Identify which cell holds the provided text, then report its (X, Y) central coordinate. 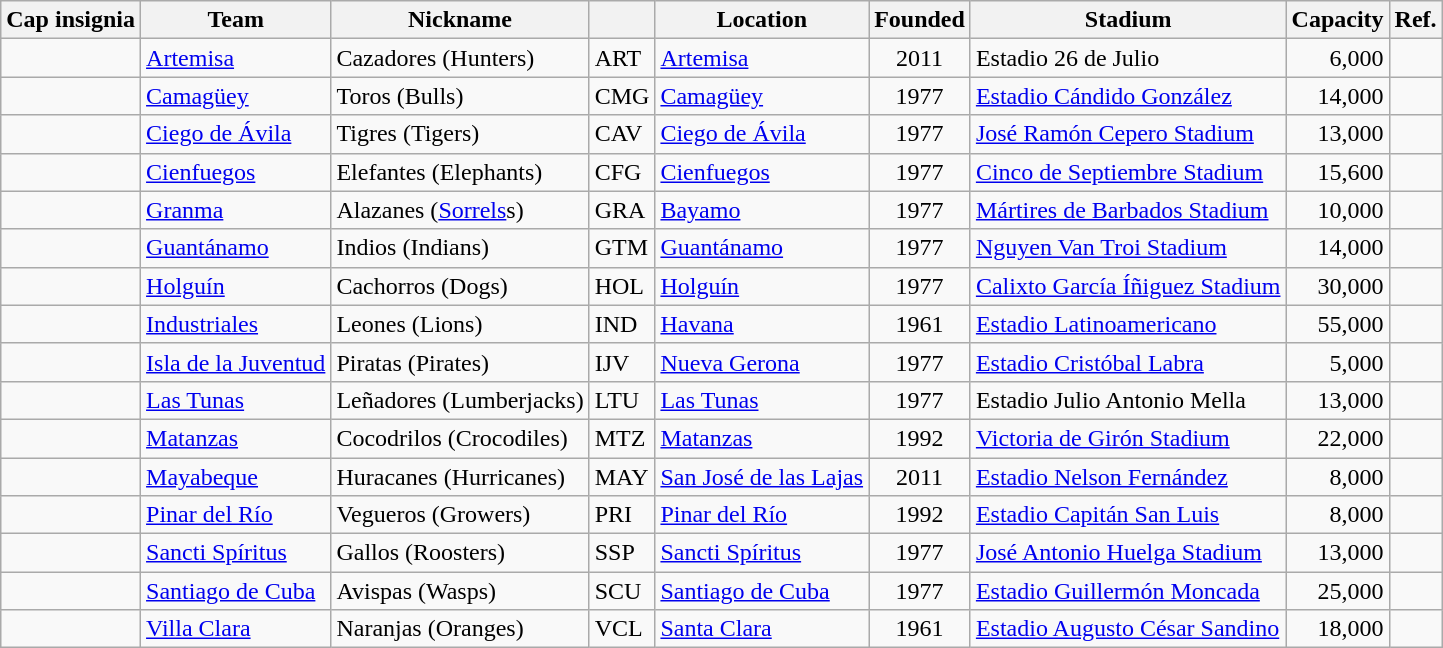
10,000 (1338, 210)
Location (762, 20)
Huracanes (Hurricanes) (460, 477)
Stadium (1128, 20)
Estadio Guillermón Moncada (1128, 591)
VCL (622, 629)
Cazadores (Hunters) (460, 58)
22,000 (1338, 438)
Santa Clara (762, 629)
55,000 (1338, 324)
Capacity (1338, 20)
Nueva Gerona (762, 362)
Ref. (1416, 20)
Estadio Julio Antonio Mella (1128, 400)
30,000 (1338, 286)
CAV (622, 134)
PRI (622, 515)
GRA (622, 210)
15,600 (1338, 172)
6,000 (1338, 58)
Estadio Augusto César Sandino (1128, 629)
Estadio 26 de Julio (1128, 58)
Estadio Capitán San Luis (1128, 515)
José Antonio Huelga Stadium (1128, 553)
Alazanes (Sorrelss) (460, 210)
Toros (Bulls) (460, 96)
Mártires de Barbados Stadium (1128, 210)
Cachorros (Dogs) (460, 286)
Cinco de Septiembre Stadium (1128, 172)
Gallos (Roosters) (460, 553)
Bayamo (762, 210)
SSP (622, 553)
GTM (622, 248)
Cap insignia (71, 20)
Nickname (460, 20)
Nguyen Van Troi Stadium (1128, 248)
5,000 (1338, 362)
Leones (Lions) (460, 324)
25,000 (1338, 591)
Villa Clara (236, 629)
Leñadores (Lumberjacks) (460, 400)
Isla de la Juventud (236, 362)
Mayabeque (236, 477)
SCU (622, 591)
Havana (762, 324)
Granma (236, 210)
18,000 (1338, 629)
Estadio Cristóbal Labra (1128, 362)
Indios (Indians) (460, 248)
Industriales (236, 324)
Calixto García Íñiguez Stadium (1128, 286)
MTZ (622, 438)
Estadio Latinoamericano (1128, 324)
LTU (622, 400)
Founded (920, 20)
Tigres (Tigers) (460, 134)
IJV (622, 362)
Elefantes (Elephants) (460, 172)
Cocodrilos (Crocodiles) (460, 438)
San José de las Lajas (762, 477)
ART (622, 58)
Team (236, 20)
Victoria de Girón Stadium (1128, 438)
IND (622, 324)
José Ramón Cepero Stadium (1128, 134)
Naranjas (Oranges) (460, 629)
Estadio Cándido González (1128, 96)
Vegueros (Growers) (460, 515)
Estadio Nelson Fernández (1128, 477)
MAY (622, 477)
CFG (622, 172)
Avispas (Wasps) (460, 591)
CMG (622, 96)
HOL (622, 286)
Piratas (Pirates) (460, 362)
